Provide the (X, Y) coordinate of the cell's center where the given text is located.  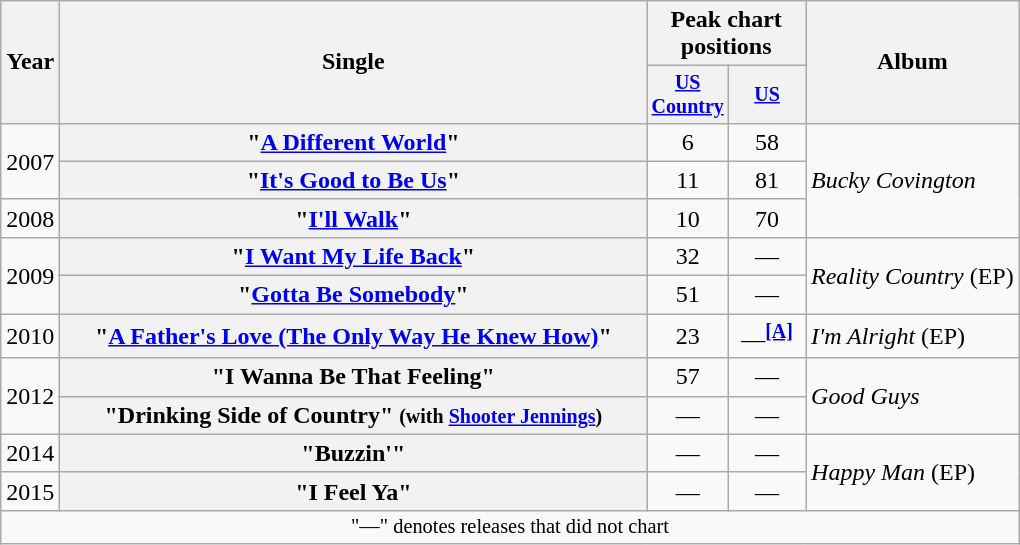
57 (688, 377)
Peak chartpositions (726, 34)
2007 (30, 161)
32 (688, 256)
"Gotta Be Somebody" (354, 295)
Reality Country (EP) (913, 275)
"I Feel Ya" (354, 491)
"I Wanna Be That Feeling" (354, 377)
6 (688, 142)
"I Want My Life Back" (354, 256)
"Buzzin'" (354, 453)
Happy Man (EP) (913, 472)
81 (768, 180)
Good Guys (913, 396)
51 (688, 295)
—[A] (768, 336)
2014 (30, 453)
US Country (688, 94)
11 (688, 180)
Year (30, 62)
"I'll Walk" (354, 218)
2010 (30, 336)
Single (354, 62)
"Drinking Side of Country" (with Shooter Jennings) (354, 415)
23 (688, 336)
"It's Good to Be Us" (354, 180)
"A Different World" (354, 142)
"—" denotes releases that did not chart (510, 527)
10 (688, 218)
2009 (30, 275)
2008 (30, 218)
I'm Alright (EP) (913, 336)
2015 (30, 491)
Bucky Covington (913, 180)
58 (768, 142)
2012 (30, 396)
70 (768, 218)
US (768, 94)
"A Father's Love (The Only Way He Knew How)" (354, 336)
Album (913, 62)
